Locate the cell with the specified text and output its [x, y] center coordinate. 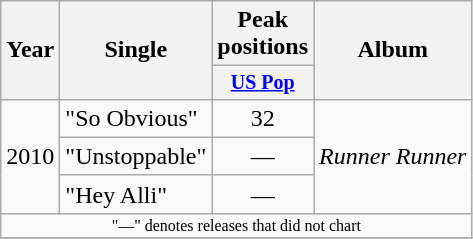
"So Obvious" [136, 118]
32 [263, 118]
2010 [30, 156]
Year [30, 50]
"Hey Alli" [136, 194]
US Pop [263, 82]
Single [136, 50]
Album [393, 50]
Runner Runner [393, 156]
"—" denotes releases that did not chart [236, 225]
Peak positions [263, 34]
"Unstoppable" [136, 156]
